For the text-containing cell, return its midpoint in [x, y] coordinate format. 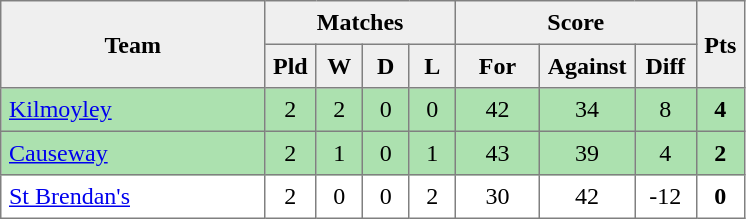
34 [586, 110]
Against [586, 66]
Diff [666, 66]
-12 [666, 197]
39 [586, 153]
Pld [290, 66]
Pts [720, 44]
For [497, 66]
D [385, 66]
W [339, 66]
Score [576, 23]
St Brendan's [133, 197]
43 [497, 153]
30 [497, 197]
Kilmoyley [133, 110]
Team [133, 44]
Causeway [133, 153]
L [432, 66]
Matches [360, 23]
8 [666, 110]
